From the cell containing the given text, extract its center point as [X, Y] coordinate. 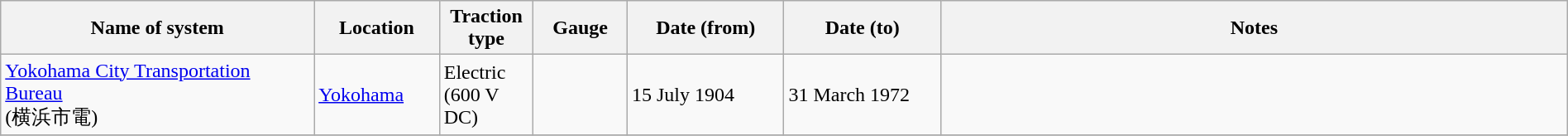
31 March 1972 [862, 95]
Date (to) [862, 28]
Gauge [581, 28]
Yokohama City Transportation Bureau(横浜市電) [157, 95]
Tractiontype [486, 28]
Electric(600 V DC) [486, 95]
Location [377, 28]
Notes [1254, 28]
Date (from) [705, 28]
Yokohama [377, 95]
Name of system [157, 28]
15 July 1904 [705, 95]
